Return (x, y) of the center of cell containing provided text 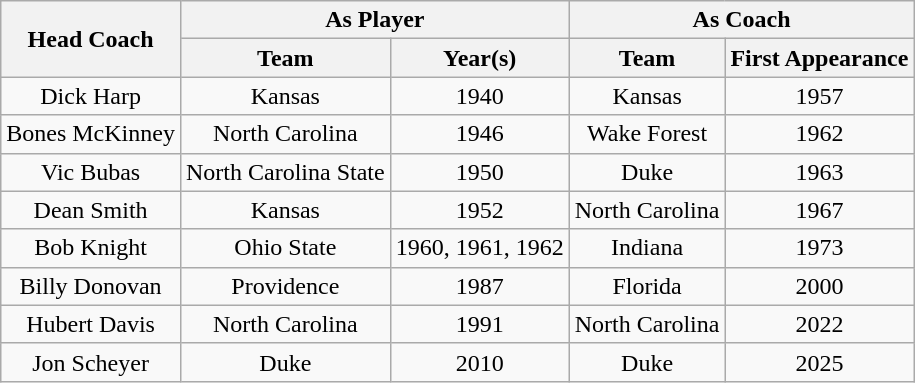
1987 (480, 286)
2025 (820, 362)
1946 (480, 134)
Providence (285, 286)
Florida (647, 286)
2000 (820, 286)
1963 (820, 172)
Wake Forest (647, 134)
North Carolina State (285, 172)
As Player (374, 20)
Ohio State (285, 248)
1960, 1961, 1962 (480, 248)
1957 (820, 96)
1973 (820, 248)
1991 (480, 324)
Hubert Davis (91, 324)
As Coach (742, 20)
1950 (480, 172)
Bones McKinney (91, 134)
Indiana (647, 248)
Head Coach (91, 39)
1952 (480, 210)
Bob Knight (91, 248)
Dick Harp (91, 96)
1967 (820, 210)
Jon Scheyer (91, 362)
1962 (820, 134)
1940 (480, 96)
Dean Smith (91, 210)
2010 (480, 362)
Vic Bubas (91, 172)
Billy Donovan (91, 286)
2022 (820, 324)
First Appearance (820, 58)
Year(s) (480, 58)
